Extract the (X, Y) coordinate from the center of the cell holding the provided text.  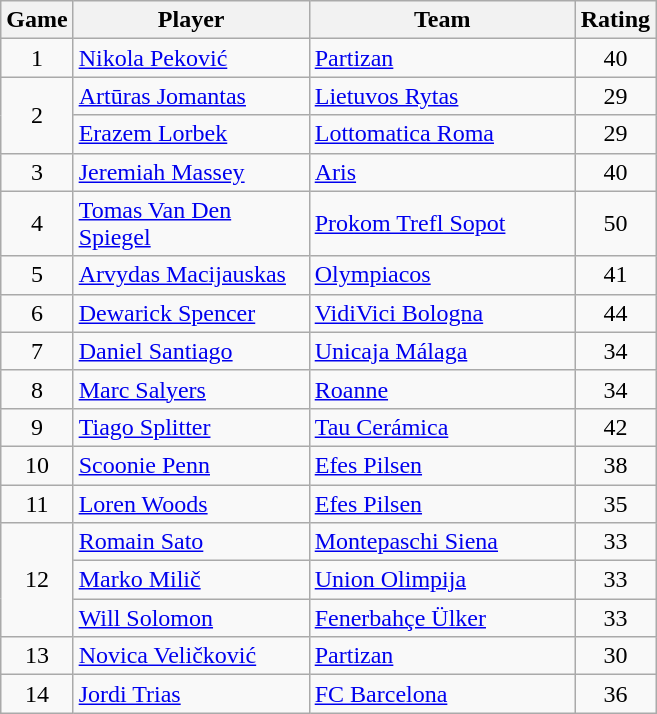
Roanne (442, 389)
Daniel Santiago (191, 351)
Montepaschi Siena (442, 542)
Team (442, 20)
11 (37, 503)
Rating (615, 20)
Lottomatica Roma (442, 134)
Prokom Trefl Sopot (442, 224)
Olympiacos (442, 275)
Jordi Trias (191, 694)
Scoonie Penn (191, 465)
44 (615, 313)
VidiVici Bologna (442, 313)
6 (37, 313)
Fenerbahçe Ülker (442, 618)
30 (615, 656)
Jeremiah Massey (191, 172)
2 (37, 115)
Marc Salyers (191, 389)
Nikola Peković (191, 58)
Marko Milič (191, 580)
38 (615, 465)
Will Solomon (191, 618)
Loren Woods (191, 503)
12 (37, 580)
3 (37, 172)
Unicaja Málaga (442, 351)
Dewarick Spencer (191, 313)
35 (615, 503)
7 (37, 351)
8 (37, 389)
Player (191, 20)
FC Barcelona (442, 694)
Game (37, 20)
50 (615, 224)
Lietuvos Rytas (442, 96)
14 (37, 694)
Romain Sato (191, 542)
4 (37, 224)
Tomas Van Den Spiegel (191, 224)
36 (615, 694)
Erazem Lorbek (191, 134)
Arvydas Macijauskas (191, 275)
Tau Cerámica (442, 427)
41 (615, 275)
Novica Veličković (191, 656)
1 (37, 58)
Aris (442, 172)
13 (37, 656)
10 (37, 465)
Tiago Splitter (191, 427)
9 (37, 427)
Union Olimpija (442, 580)
42 (615, 427)
5 (37, 275)
Artūras Jomantas (191, 96)
